From the cell containing the given text, extract its center point as (X, Y) coordinate. 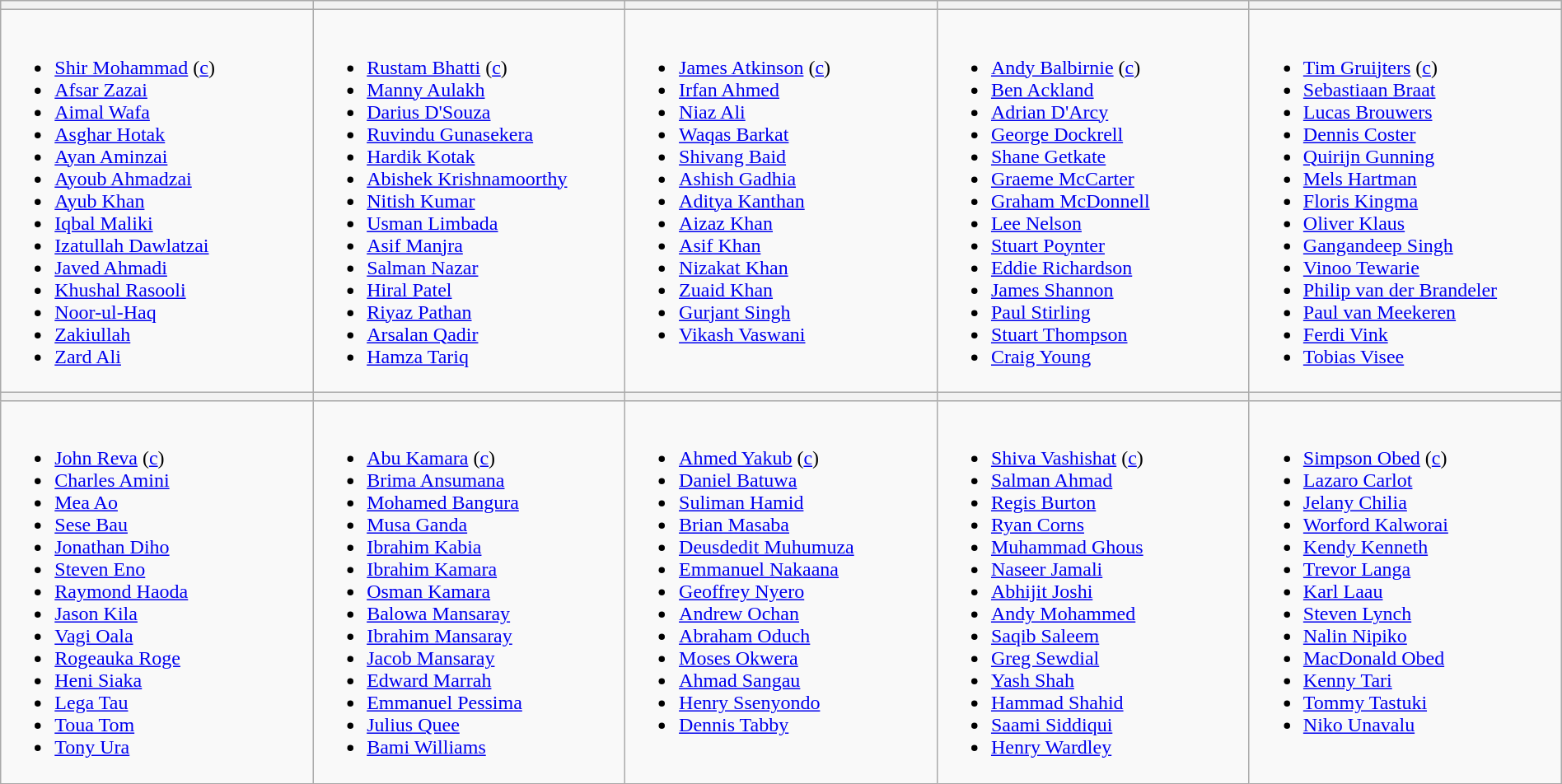
John Reva (c)Charles AminiMea AoSese BauJonathan DihoSteven EnoRaymond HaodaJason KilaVagi OalaRogeauka RogeHeni SiakaLega TauToua TomTony Ura (157, 592)
